Pinpoint the cell where the given text exists, returning its [X, Y] midpoint coordinate. 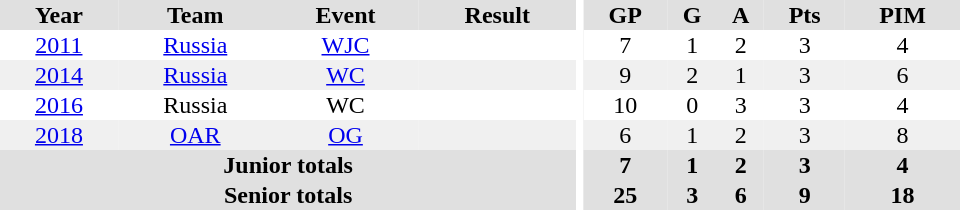
WJC [346, 45]
2014 [59, 75]
2016 [59, 105]
PIM [902, 15]
18 [902, 195]
Result [497, 15]
Team [196, 15]
8 [902, 135]
0 [692, 105]
Junior totals [288, 165]
Pts [804, 15]
G [692, 15]
OG [346, 135]
2018 [59, 135]
25 [625, 195]
2011 [59, 45]
Senior totals [288, 195]
Event [346, 15]
GP [625, 15]
A [740, 15]
Year [59, 15]
10 [625, 105]
OAR [196, 135]
